Search for the cell housing the specified text and yield its [x, y] center coordinate. 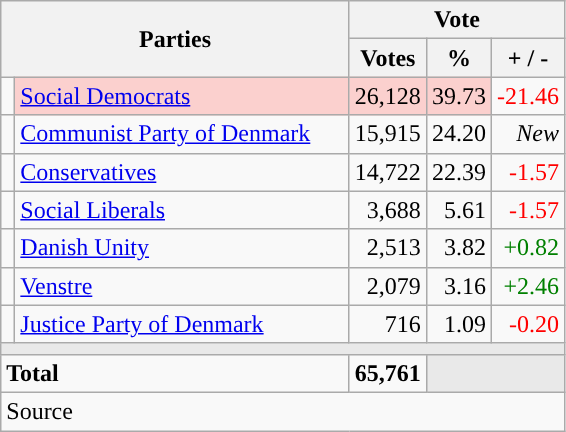
Social Liberals [182, 210]
Danish Unity [182, 248]
+0.82 [528, 248]
5.61 [458, 210]
Justice Party of Denmark [182, 324]
Venstre [182, 286]
26,128 [388, 96]
14,722 [388, 172]
39.73 [458, 96]
3,688 [388, 210]
22.39 [458, 172]
Votes [388, 58]
Parties [176, 39]
65,761 [388, 373]
15,915 [388, 134]
3.16 [458, 286]
716 [388, 324]
2,513 [388, 248]
1.09 [458, 324]
Source [283, 411]
New [528, 134]
24.20 [458, 134]
Social Democrats [182, 96]
Total [176, 373]
2,079 [388, 286]
Conservatives [182, 172]
-0.20 [528, 324]
+ / - [528, 58]
% [458, 58]
Communist Party of Denmark [182, 134]
+2.46 [528, 286]
3.82 [458, 248]
-21.46 [528, 96]
Vote [456, 20]
